Capture the cell that displays the provided text and extract its (x, y) central coordinate. 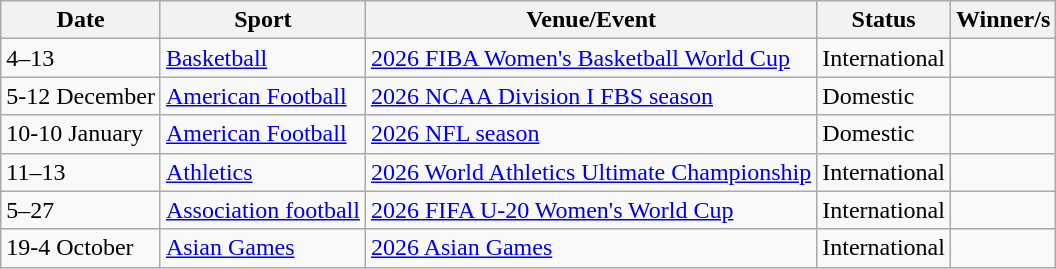
Basketball (262, 58)
Date (81, 20)
2026 Asian Games (590, 248)
5–27 (81, 210)
10-10 January (81, 134)
Winner/s (1002, 20)
Asian Games (262, 248)
2026 World Athletics Ultimate Championship (590, 172)
Sport (262, 20)
2026 FIFA U-20 Women's World Cup (590, 210)
2026 NCAA Division I FBS season (590, 96)
19-4 October (81, 248)
Venue/Event (590, 20)
5-12 December (81, 96)
Status (884, 20)
Athletics (262, 172)
2026 NFL season (590, 134)
11–13 (81, 172)
4–13 (81, 58)
Association football (262, 210)
2026 FIBA Women's Basketball World Cup (590, 58)
